Return the (X, Y) coordinate for the center point of the cell that contains the specified text.  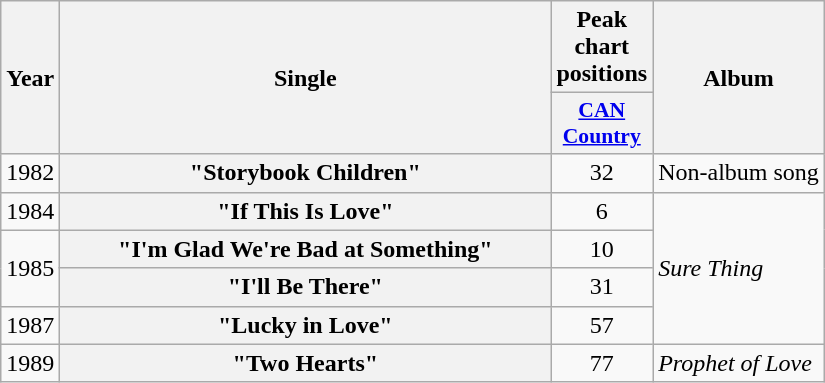
Album (739, 78)
1989 (30, 363)
"If This Is Love" (306, 211)
6 (602, 211)
"I'm Glad We're Bad at Something" (306, 249)
1987 (30, 325)
"Lucky in Love" (306, 325)
1985 (30, 268)
1984 (30, 211)
31 (602, 287)
10 (602, 249)
Single (306, 78)
"Two Hearts" (306, 363)
Non-album song (739, 173)
77 (602, 363)
32 (602, 173)
1982 (30, 173)
Sure Thing (739, 268)
Peak chart positions (602, 47)
CAN Country (602, 124)
"Storybook Children" (306, 173)
57 (602, 325)
Prophet of Love (739, 363)
"I'll Be There" (306, 287)
Year (30, 78)
